Identify which cell holds the provided text, then report its (x, y) central coordinate. 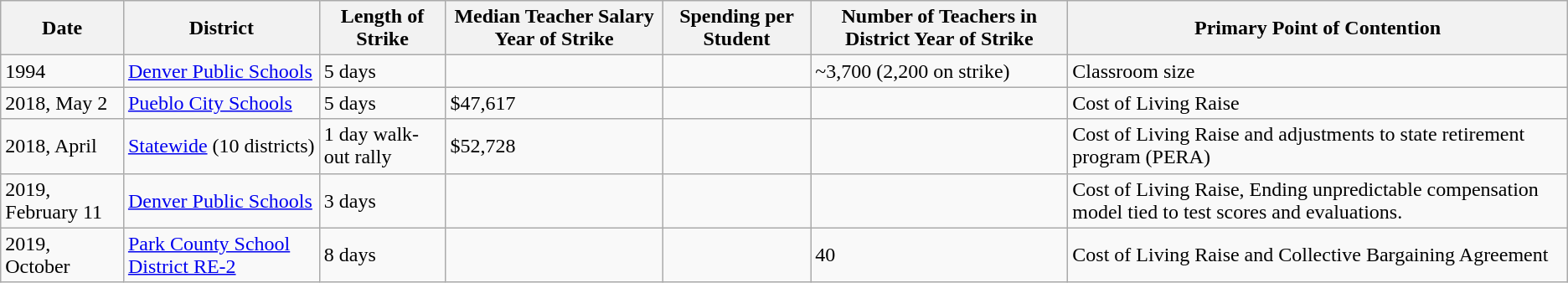
1 day walk-out rally (382, 146)
District (221, 28)
Park County School District RE-2 (221, 255)
8 days (382, 255)
Date (62, 28)
Cost of Living Raise, Ending unpredictable compensation model tied to test scores and evaluations. (1318, 201)
2018, April (62, 146)
1994 (62, 71)
Median Teacher Salary Year of Strike (554, 28)
2019, October (62, 255)
40 (940, 255)
Length of Strike (382, 28)
Number of Teachers in District Year of Strike (940, 28)
Cost of Living Raise and adjustments to state retirement program (PERA) (1318, 146)
Cost of Living Raise (1318, 103)
Spending per Student (736, 28)
2019, February 11 (62, 201)
~3,700 (2,200 on strike) (940, 71)
2018, May 2 (62, 103)
3 days (382, 201)
Primary Point of Contention (1318, 28)
Pueblo City Schools (221, 103)
$52,728 (554, 146)
Cost of Living Raise and Collective Bargaining Agreement (1318, 255)
$47,617 (554, 103)
Classroom size (1318, 71)
Statewide (10 districts) (221, 146)
